Return the [X, Y] coordinate for the center point of the cell that contains the specified text.  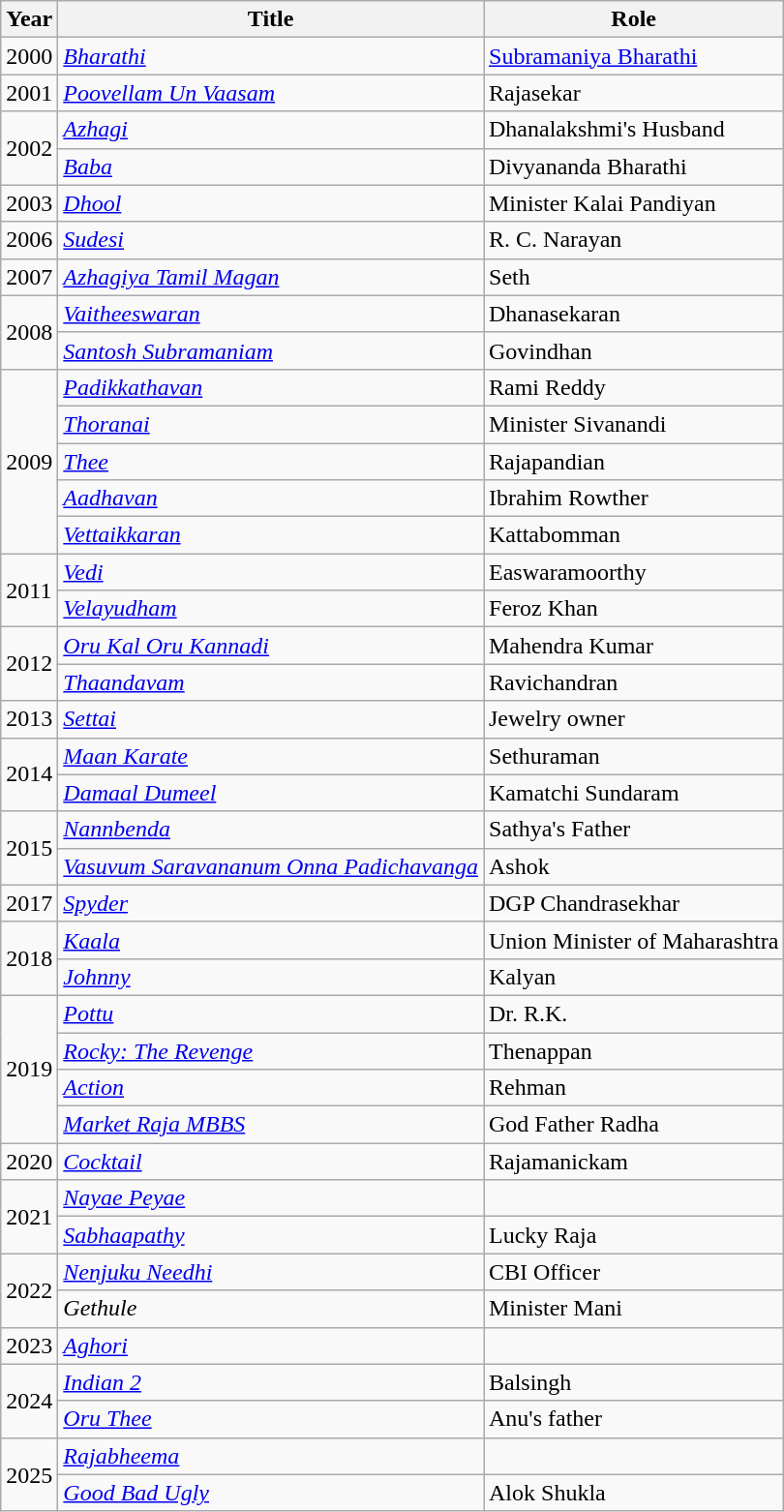
Velayudham [271, 609]
Bharathi [271, 56]
Vettaikkaran [271, 535]
2021 [29, 1217]
Rajabheema [271, 1456]
Rehman [634, 1088]
Kamatchi Sundaram [634, 793]
R. C. Narayan [634, 240]
Johnny [271, 977]
Thenappan [634, 1050]
Rocky: The Revenge [271, 1050]
2008 [29, 332]
Oru Kal Oru Kannadi [271, 646]
Jewelry owner [634, 719]
2013 [29, 719]
2024 [29, 1401]
Cocktail [271, 1162]
Feroz Khan [634, 609]
Padikkathavan [271, 387]
Dhanasekaran [634, 314]
Damaal Dumeel [271, 793]
2006 [29, 240]
Sethuraman [634, 756]
Ashok [634, 866]
Ravichandran [634, 682]
2012 [29, 664]
2003 [29, 203]
God Father Radha [634, 1125]
2000 [29, 56]
Kalyan [634, 977]
Settai [271, 719]
2018 [29, 958]
Vaitheeswaran [271, 314]
Kaala [271, 940]
Minister Sivanandi [634, 424]
Title [271, 19]
Union Minister of Maharashtra [634, 940]
Aghori [271, 1346]
Indian 2 [271, 1382]
2007 [29, 277]
Dhool [271, 203]
Nannbenda [271, 830]
Poovellam Un Vaasam [271, 93]
Rajamanickam [634, 1162]
Rajasekar [634, 93]
2011 [29, 590]
Sathya's Father [634, 830]
2019 [29, 1069]
Market Raja MBBS [271, 1125]
Sabhaapathy [271, 1235]
2009 [29, 461]
Rajapandian [634, 462]
Ibrahim Rowther [634, 499]
Thoranai [271, 424]
Santosh Subramaniam [271, 350]
Nayae Peyae [271, 1198]
Thaandavam [271, 682]
2017 [29, 903]
Gethule [271, 1309]
Govindhan [634, 350]
Mahendra Kumar [634, 646]
Subramaniya Bharathi [634, 56]
CBI Officer [634, 1272]
Anu's father [634, 1419]
2015 [29, 848]
Minister Kalai Pandiyan [634, 203]
Vedi [271, 572]
Vasuvum Saravananum Onna Padichavanga [271, 866]
2001 [29, 93]
Divyananda Bharathi [634, 166]
Balsingh [634, 1382]
Alok Shukla [634, 1493]
Seth [634, 277]
Kattabomman [634, 535]
Easwaramoorthy [634, 572]
Dhanalakshmi's Husband [634, 130]
Rami Reddy [634, 387]
Role [634, 19]
Maan Karate [271, 756]
2025 [29, 1474]
Minister Mani [634, 1309]
2014 [29, 774]
Action [271, 1088]
Sudesi [271, 240]
Lucky Raja [634, 1235]
Azhagi [271, 130]
2023 [29, 1346]
DGP Chandrasekhar [634, 903]
Nenjuku Needhi [271, 1272]
2002 [29, 148]
Dr. R.K. [634, 1013]
Thee [271, 462]
Year [29, 19]
Pottu [271, 1013]
Azhagiya Tamil Magan [271, 277]
Oru Thee [271, 1419]
Spyder [271, 903]
2020 [29, 1162]
Baba [271, 166]
2022 [29, 1290]
Good Bad Ugly [271, 1493]
Aadhavan [271, 499]
